Capture the cell that displays the provided text and extract its [X, Y] central coordinate. 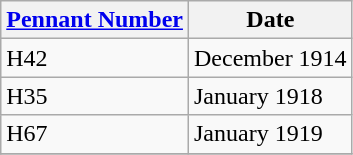
January 1918 [270, 96]
December 1914 [270, 58]
H35 [95, 96]
H67 [95, 134]
H42 [95, 58]
Date [270, 20]
January 1919 [270, 134]
Pennant Number [95, 20]
